Find where the given text appears and provide that cell's center as [x, y] coordinate. 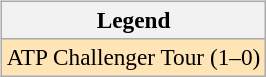
ATP Challenger Tour (1–0) [133, 57]
Legend [133, 20]
